Capture the cell that displays the provided text and extract its (x, y) central coordinate. 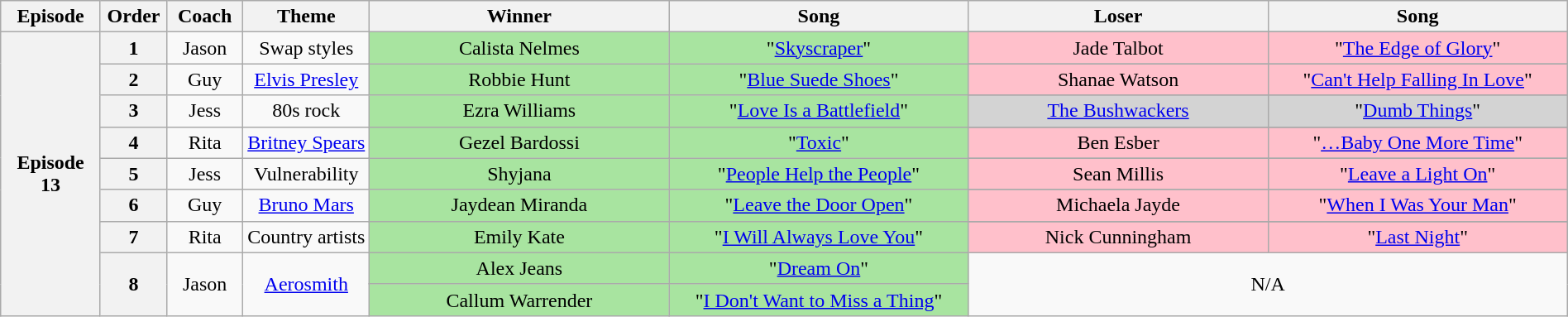
80s rock (306, 111)
N/A (1268, 284)
Nick Cunningham (1118, 237)
3 (133, 111)
The Bushwackers (1118, 111)
Vulnerability (306, 174)
2 (133, 79)
"Dumb Things" (1417, 111)
Coach (205, 17)
Sean Millis (1118, 174)
"…Baby One More Time" (1417, 142)
Calista Nelmes (519, 48)
Episode 13 (51, 174)
8 (133, 284)
Jaydean Miranda (519, 205)
Elvis Presley (306, 79)
Loser (1118, 17)
4 (133, 142)
Ben Esber (1118, 142)
Ezra Williams (519, 111)
"Dream On" (819, 268)
Swap styles (306, 48)
Michaela Jayde (1118, 205)
Episode (51, 17)
Gezel Bardossi (519, 142)
Robbie Hunt (519, 79)
Emily Kate (519, 237)
"Leave a Light On" (1417, 174)
Alex Jeans (519, 268)
Country artists (306, 237)
"People Help the People" (819, 174)
Callum Warrender (519, 300)
Britney Spears (306, 142)
Shyjana (519, 174)
Jade Talbot (1118, 48)
"When I Was Your Man" (1417, 205)
6 (133, 205)
"Skyscraper" (819, 48)
Order (133, 17)
"Can't Help Falling In Love" (1417, 79)
"I Will Always Love You" (819, 237)
"Leave the Door Open" (819, 205)
1 (133, 48)
Shanae Watson (1118, 79)
Winner (519, 17)
"Last Night" (1417, 237)
7 (133, 237)
Theme (306, 17)
"Toxic" (819, 142)
5 (133, 174)
"I Don't Want to Miss a Thing" (819, 300)
"Blue Suede Shoes" (819, 79)
Bruno Mars (306, 205)
"Love Is a Battlefield" (819, 111)
"The Edge of Glory" (1417, 48)
Aerosmith (306, 284)
